Locate the cell with the specified text and output its (x, y) center coordinate. 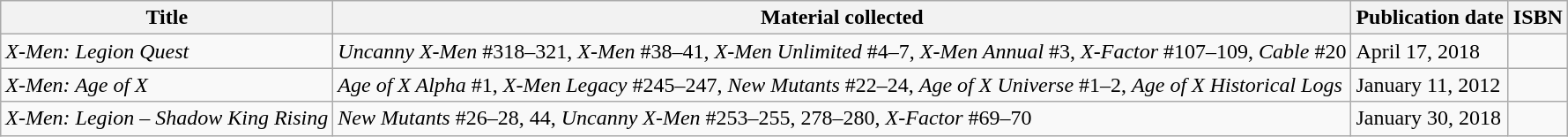
January 30, 2018 (1430, 118)
New Mutants #26–28, 44, Uncanny X-Men #253–255, 278–280, X-Factor #69–70 (843, 118)
Age of X Alpha #1, X-Men Legacy #245–247, New Mutants #22–24, Age of X Universe #1–2, Age of X Historical Logs (843, 85)
X-Men: Age of X (167, 85)
Material collected (843, 18)
X-Men: Legion Quest (167, 51)
X-Men: Legion – Shadow King Rising (167, 118)
Uncanny X-Men #318–321, X-Men #38–41, X-Men Unlimited #4–7, X-Men Annual #3, X-Factor #107–109, Cable #20 (843, 51)
Title (167, 18)
April 17, 2018 (1430, 51)
Publication date (1430, 18)
January 11, 2012 (1430, 85)
ISBN (1537, 18)
